Locate the cell with the specified text and output its (X, Y) center coordinate. 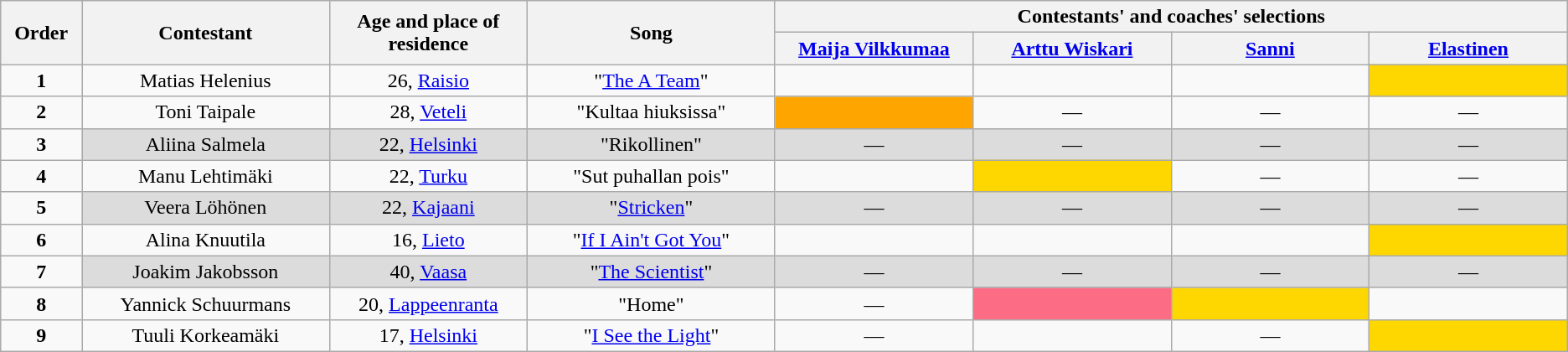
22, Turku (428, 176)
Veera Löhönen (206, 208)
22, Kajaani (428, 208)
Joakim Jakobsson (206, 272)
"Kultaa hiuksissa" (652, 112)
Contestant (206, 33)
Alina Knuutila (206, 240)
16, Lieto (428, 240)
1 (42, 80)
28, Veteli (428, 112)
6 (42, 240)
"If I Ain't Got You" (652, 240)
Manu Lehtimäki (206, 176)
Toni Taipale (206, 112)
20, Lappeenranta (428, 303)
26, Raisio (428, 80)
Arttu Wiskari (1072, 49)
Song (652, 33)
5 (42, 208)
Aliina Salmela (206, 144)
4 (42, 176)
"Sut puhallan pois" (652, 176)
Order (42, 33)
Sanni (1270, 49)
"Home" (652, 303)
"Stricken" (652, 208)
"I See the Light" (652, 335)
Contestants' and coaches' selections (1171, 17)
Tuuli Korkeamäki (206, 335)
9 (42, 335)
"Rikollinen" (652, 144)
Yannick Schuurmans (206, 303)
3 (42, 144)
Matias Helenius (206, 80)
17, Helsinki (428, 335)
Maija Vilkkumaa (874, 49)
"The A Team" (652, 80)
22, Helsinki (428, 144)
Age and place of residence (428, 33)
2 (42, 112)
7 (42, 272)
40, Vaasa (428, 272)
"The Scientist" (652, 272)
8 (42, 303)
Elastinen (1469, 49)
